Find where the given text appears and provide that cell's center as [x, y] coordinate. 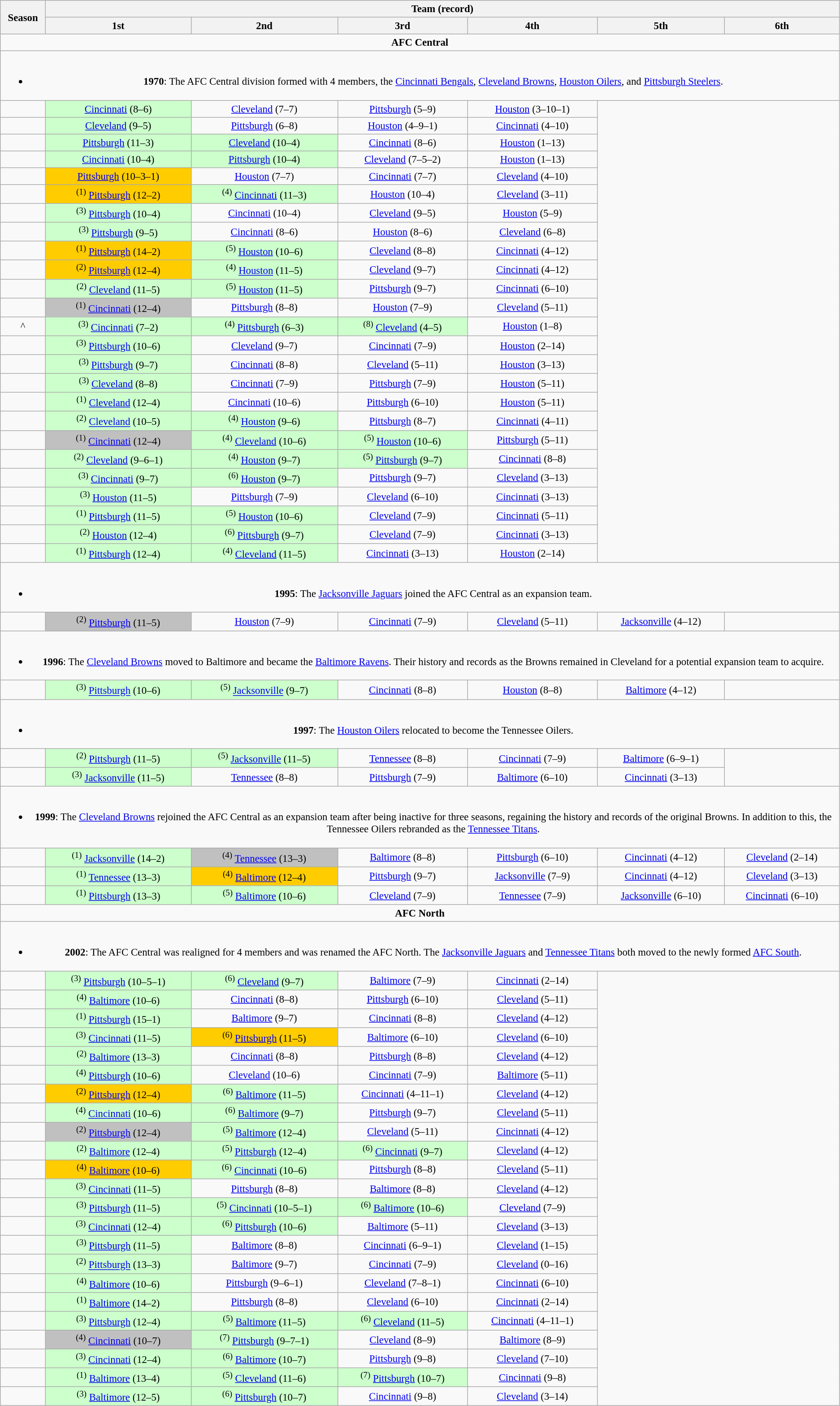
(3) Pittsburgh (9–7) [118, 364]
AFC North [420, 913]
(2) Baltimore (12–4) [118, 1151]
Baltimore (6–9–1) [661, 758]
(6) Pittsburgh (10–7) [264, 1396]
(5) Cincinnati (10–5–1) [264, 1207]
(2) Pittsburgh (13–3) [118, 1264]
(4) Cincinnati (10–6) [118, 1113]
(1) Baltimore (13–4) [118, 1377]
Houston (4–9–1) [403, 125]
1997: The Houston Oilers relocated to become the Tennessee Oilers. [420, 724]
Cleveland (7–5–2) [403, 160]
Team (record) [442, 9]
(2) Cleveland (10–5) [118, 421]
(1) Jacksonville (14–2) [118, 857]
Cleveland (3–14) [533, 1396]
Tennessee (7–9) [533, 895]
(1) Pittsburgh (14–2) [118, 251]
Cleveland (2–14) [782, 857]
Houston (8–6) [403, 232]
(6) Pittsburgh (9–7) [264, 534]
Baltimore (7–9) [403, 980]
1970: The AFC Central division formed with 4 members, the Cincinnati Bengals, Cleveland Browns, Houston Oilers, and Pittsburgh Steelers. [420, 76]
(5) Baltimore (11–5) [264, 1321]
(6) Baltimore (11–5) [264, 1094]
(3) Pittsburgh (10–4) [118, 213]
(5) Jacksonville (9–7) [264, 690]
3rd [403, 26]
Houston (5–9) [533, 213]
(3) Houston (11–5) [118, 497]
Cleveland (4–10) [533, 176]
(8) Cleveland (4–5) [403, 326]
Season [23, 17]
(6) Cleveland (11–5) [403, 1321]
(1) Pittsburgh (15–1) [118, 1018]
Pittsburgh (11–3) [118, 143]
Jacksonville (6–10) [661, 895]
Pittsburgh (9–6–1) [264, 1283]
(6) Pittsburgh (10–6) [264, 1226]
(1) Pittsburgh (11–5) [118, 515]
(1) Pittsburgh (12–4) [118, 553]
(5) Baltimore (10–6) [264, 895]
Cleveland (7–8–1) [403, 1283]
(1) Baltimore (14–2) [118, 1302]
Pittsburgh (10–3–1) [118, 176]
(6) Baltimore (9–7) [264, 1113]
Houston (1–8) [533, 326]
Pittsburgh (6–8) [264, 125]
(2) Cleveland (9–6–1) [118, 459]
(5) Jacksonville (11–5) [264, 758]
Pittsburgh (8–7) [403, 421]
(4) Tennessee (13–3) [264, 857]
Cincinnati (4–11) [533, 421]
(7) Pittsburgh (9–7–1) [264, 1340]
Houston (3–13) [533, 364]
6th [782, 26]
Cleveland (6–8) [533, 232]
(1) Tennessee (13–3) [118, 876]
(3) Pittsburgh (10–5–1) [118, 980]
(3) Pittsburgh (9–5) [118, 232]
(4) Cincinnati (10–7) [118, 1340]
(4) Pittsburgh (10–6) [118, 1075]
Pittsburgh (5–9) [403, 109]
Cleveland (10–6) [264, 1075]
(5) Pittsburgh (12–4) [264, 1151]
AFC Central [420, 43]
Cincinnati (7–7) [403, 176]
(5) Baltimore (12–4) [264, 1132]
Houston (8–8) [533, 690]
Cincinnati (4–10) [533, 125]
(4) Houston (9–7) [264, 459]
(1) Pittsburgh (12–2) [118, 194]
1st [118, 26]
Houston (3–10–1) [533, 109]
(2) Houston (12–4) [118, 534]
Houston (10–4) [403, 194]
(5) Pittsburgh (9–7) [403, 459]
Cleveland (7–10) [533, 1358]
5th [661, 26]
Cincinnati (10–6) [264, 402]
Baltimore (8–9) [533, 1340]
Cincinnati (5–11) [533, 515]
Pittsburgh (10–4) [264, 160]
(7) Pittsburgh (10–7) [403, 1377]
Cleveland (8–9) [403, 1340]
(2) Baltimore (13–3) [118, 1056]
Pittsburgh (9–8) [403, 1358]
(5) Houston (11–5) [264, 289]
(6) Baltimore (10–6) [403, 1207]
Houston (7–7) [264, 176]
2nd [264, 26]
Cincinnati (6–9–1) [403, 1245]
Pittsburgh (5–11) [533, 440]
Cleveland (10–4) [264, 143]
(4) Cleveland (10–6) [264, 440]
(6) Cleveland (9–7) [264, 980]
4th [533, 26]
Jacksonville (7–9) [533, 876]
(1) Cleveland (12–4) [118, 402]
(4) Cincinnati (11–3) [264, 194]
Cleveland (7–7) [264, 109]
(5) Cleveland (11–6) [264, 1377]
Cleveland (8–8) [403, 251]
Jacksonville (4–12) [661, 622]
Baltimore (4–12) [661, 690]
(6) Cincinnati (9–7) [403, 1151]
(1) Pittsburgh (13–3) [118, 895]
(3) Pittsburgh (12–4) [118, 1321]
(3) Cincinnati (9–7) [118, 478]
(6) Pittsburgh (11–5) [264, 1037]
(6) Houston (9–7) [264, 478]
1995: The Jacksonville Jaguars joined the AFC Central as an expansion team. [420, 588]
(6) Baltimore (10–7) [264, 1358]
Cleveland (0–16) [533, 1264]
^ [23, 326]
(4) Houston (9–6) [264, 421]
(4) Houston (11–5) [264, 270]
Cleveland (3–11) [533, 194]
(3) Jacksonville (11–5) [118, 777]
(3) Cleveland (8–8) [118, 383]
(2) Cleveland (11–5) [118, 289]
(4) Cleveland (11–5) [264, 553]
(3) Baltimore (12–5) [118, 1396]
(4) Pittsburgh (6–3) [264, 326]
Cleveland (1–15) [533, 1245]
(4) Baltimore (12–4) [264, 876]
(6) Cincinnati (10–6) [264, 1169]
(3) Cincinnati (7–2) [118, 326]
